Capture the cell that displays the provided text and extract its [X, Y] central coordinate. 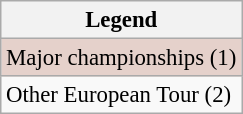
Major championships (1) [122, 58]
Legend [122, 20]
Other European Tour (2) [122, 95]
